Return [X, Y] of the center of cell containing provided text 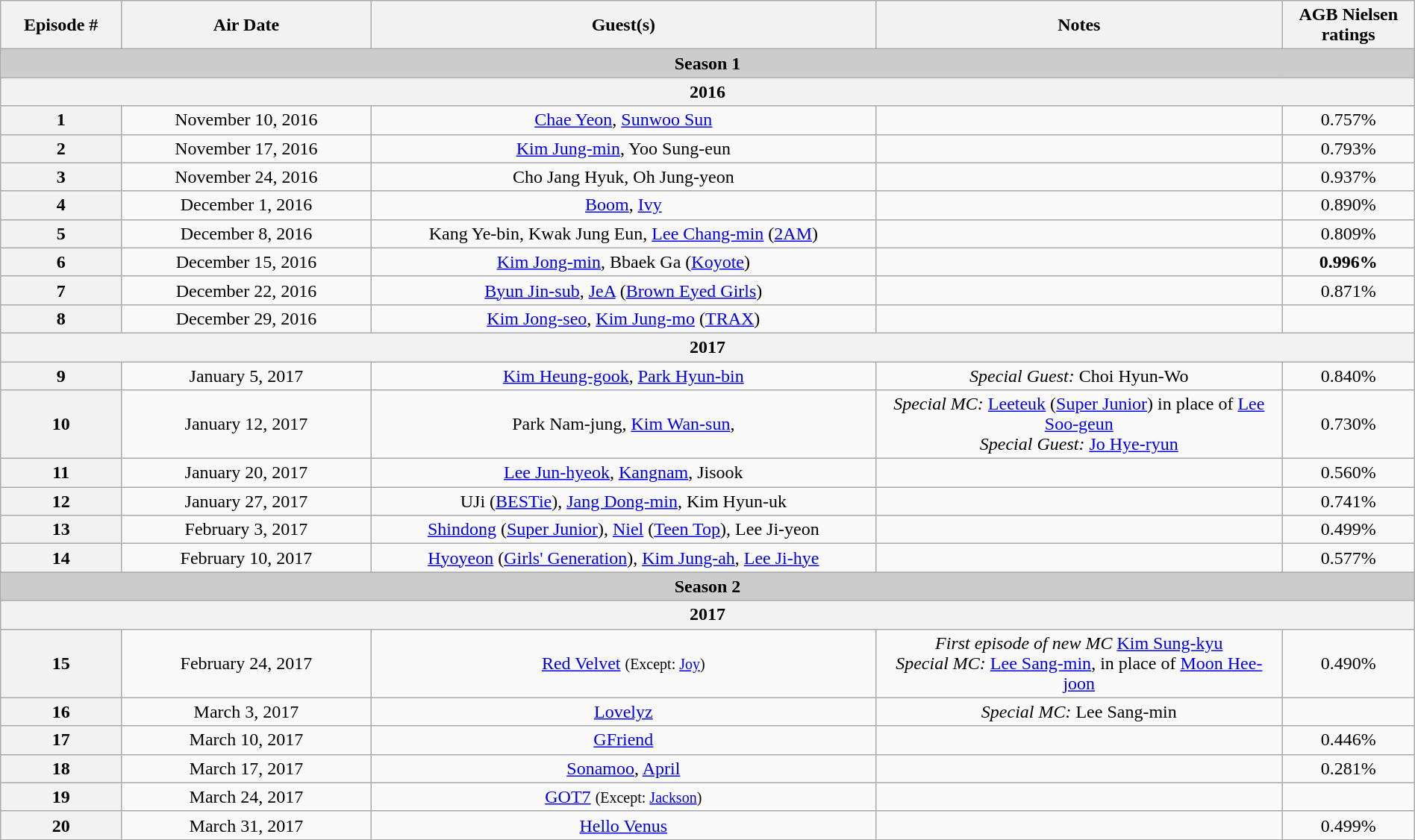
0.890% [1348, 205]
Season 1 [707, 63]
20 [61, 825]
GOT7 (Except: Jackson) [623, 797]
January 5, 2017 [246, 375]
First episode of new MC Kim Sung-kyuSpecial MC: Lee Sang-min, in place of Moon Hee-joon [1079, 663]
December 1, 2016 [246, 205]
0.490% [1348, 663]
Kang Ye-bin, Kwak Jung Eun, Lee Chang-min (2AM) [623, 233]
0.937% [1348, 177]
18 [61, 768]
0.560% [1348, 473]
January 20, 2017 [246, 473]
Boom, Ivy [623, 205]
0.730% [1348, 424]
5 [61, 233]
Kim Jung-min, Yoo Sung-eun [623, 148]
2016 [707, 92]
0.446% [1348, 740]
Season 2 [707, 586]
Special MC: Leeteuk (Super Junior) in place of Lee Soo-geunSpecial Guest: Jo Hye-ryun [1079, 424]
February 3, 2017 [246, 530]
0.809% [1348, 233]
January 27, 2017 [246, 501]
Byun Jin-sub, JeA (Brown Eyed Girls) [623, 290]
19 [61, 797]
November 24, 2016 [246, 177]
2 [61, 148]
0.757% [1348, 120]
0.577% [1348, 558]
0.281% [1348, 768]
7 [61, 290]
Kim Jong-seo, Kim Jung-mo (TRAX) [623, 319]
Special Guest: Choi Hyun-Wo [1079, 375]
16 [61, 712]
March 10, 2017 [246, 740]
January 12, 2017 [246, 424]
UJi (BESTie), Jang Dong-min, Kim Hyun-uk [623, 501]
December 22, 2016 [246, 290]
Lee Jun-hyeok, Kangnam, Jisook [623, 473]
Red Velvet (Except: Joy) [623, 663]
December 8, 2016 [246, 233]
8 [61, 319]
December 15, 2016 [246, 262]
Guest(s) [623, 25]
14 [61, 558]
February 10, 2017 [246, 558]
Sonamoo, April [623, 768]
Lovelyz [623, 712]
3 [61, 177]
AGB Nielsen ratings [1348, 25]
Air Date [246, 25]
0.741% [1348, 501]
11 [61, 473]
November 10, 2016 [246, 120]
9 [61, 375]
1 [61, 120]
December 29, 2016 [246, 319]
0.793% [1348, 148]
GFriend [623, 740]
Notes [1079, 25]
Hello Venus [623, 825]
Shindong (Super Junior), Niel (Teen Top), Lee Ji-yeon [623, 530]
March 31, 2017 [246, 825]
12 [61, 501]
November 17, 2016 [246, 148]
6 [61, 262]
March 17, 2017 [246, 768]
10 [61, 424]
0.871% [1348, 290]
Kim Heung-gook, Park Hyun-bin [623, 375]
15 [61, 663]
Episode # [61, 25]
Special MC: Lee Sang-min [1079, 712]
March 24, 2017 [246, 797]
February 24, 2017 [246, 663]
4 [61, 205]
0.996% [1348, 262]
13 [61, 530]
Hyoyeon (Girls' Generation), Kim Jung-ah, Lee Ji-hye [623, 558]
17 [61, 740]
Kim Jong-min, Bbaek Ga (Koyote) [623, 262]
Park Nam-jung, Kim Wan-sun, [623, 424]
0.840% [1348, 375]
Chae Yeon, Sunwoo Sun [623, 120]
Cho Jang Hyuk, Oh Jung-yeon [623, 177]
March 3, 2017 [246, 712]
